Pinpoint the cell where the given text exists, returning its (x, y) midpoint coordinate. 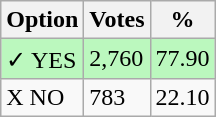
2,760 (117, 59)
✓ YES (42, 59)
X NO (42, 97)
% (182, 20)
Option (42, 20)
22.10 (182, 97)
77.90 (182, 59)
783 (117, 97)
Votes (117, 20)
